Locate the cell with the specified text and output its [X, Y] center coordinate. 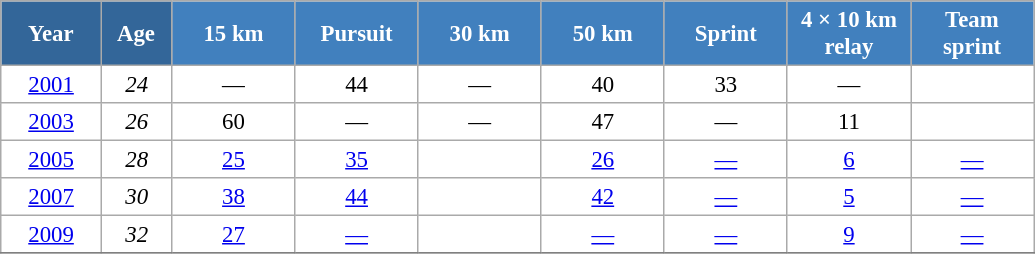
28 [136, 160]
42 [602, 197]
2007 [52, 197]
4 × 10 km relay [848, 34]
33 [726, 85]
24 [136, 85]
25 [234, 160]
40 [602, 85]
30 [136, 197]
Year [52, 34]
27 [234, 235]
9 [848, 235]
47 [602, 122]
50 km [602, 34]
2001 [52, 85]
Age [136, 34]
2003 [52, 122]
2009 [52, 235]
Sprint [726, 34]
32 [136, 235]
Team sprint [972, 34]
6 [848, 160]
5 [848, 197]
35 [356, 160]
38 [234, 197]
30 km [480, 34]
15 km [234, 34]
60 [234, 122]
11 [848, 122]
Pursuit [356, 34]
2005 [52, 160]
